Identify which cell holds the provided text, then report its [x, y] central coordinate. 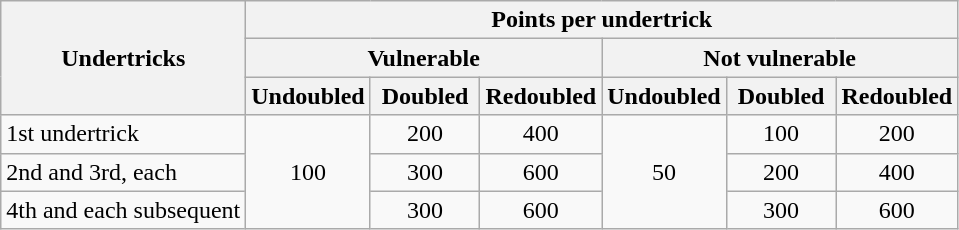
Vulnerable [424, 58]
Undertricks [124, 58]
50 [664, 172]
Points per undertrick [602, 20]
2nd and 3rd, each [124, 172]
Not vulnerable [780, 58]
4th and each subsequent [124, 210]
1st undertrick [124, 134]
